From the cell containing the given text, extract its center point as (X, Y) coordinate. 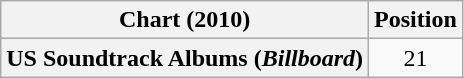
Position (416, 20)
Chart (2010) (185, 20)
US Soundtrack Albums (Billboard) (185, 58)
21 (416, 58)
